Determine the [X, Y] coordinate at the center of the cell enclosing the given text.  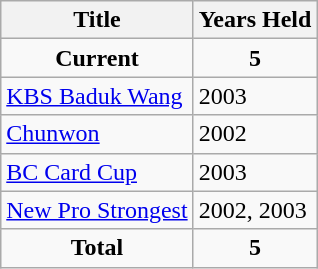
Current [97, 58]
Title [97, 20]
New Pro Strongest [97, 210]
2002, 2003 [255, 210]
Chunwon [97, 134]
2002 [255, 134]
Total [97, 248]
BC Card Cup [97, 172]
KBS Baduk Wang [97, 96]
Years Held [255, 20]
